Find where the given text appears and provide that cell's center as (x, y) coordinate. 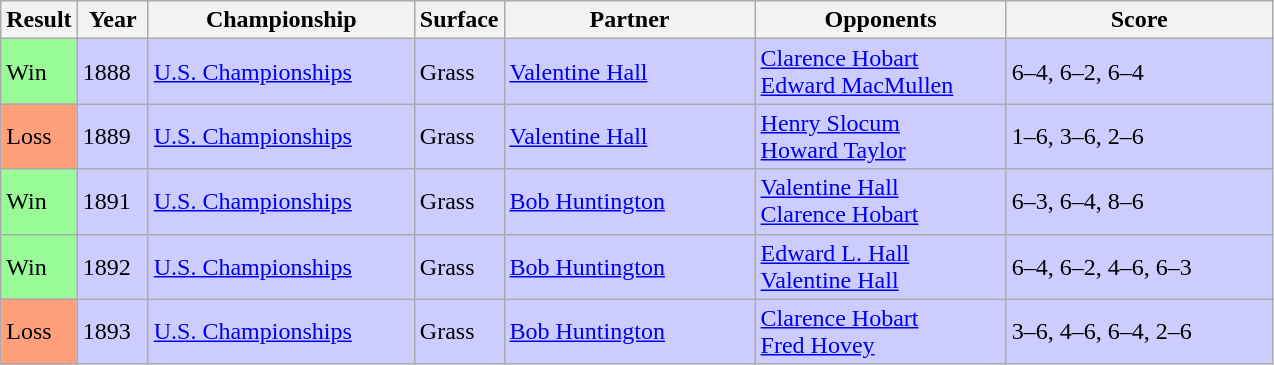
Henry Slocum Howard Taylor (880, 136)
1889 (112, 136)
1891 (112, 202)
1892 (112, 266)
1888 (112, 72)
1–6, 3–6, 2–6 (1139, 136)
Surface (459, 20)
Opponents (880, 20)
Clarence Hobart Edward MacMullen (880, 72)
Result (39, 20)
Score (1139, 20)
6–4, 6–2, 6–4 (1139, 72)
Partner (630, 20)
Clarence Hobart Fred Hovey (880, 332)
3–6, 4–6, 6–4, 2–6 (1139, 332)
1893 (112, 332)
Year (112, 20)
Championship (281, 20)
Edward L. Hall Valentine Hall (880, 266)
6–3, 6–4, 8–6 (1139, 202)
Valentine Hall Clarence Hobart (880, 202)
6–4, 6–2, 4–6, 6–3 (1139, 266)
